Capture the cell that displays the provided text and extract its [X, Y] central coordinate. 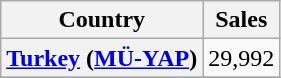
Country [102, 20]
Sales [242, 20]
Turkey (MÜ-YAP) [102, 58]
29,992 [242, 58]
